Scan for the cell matching the given text and deliver its [x, y] coordinate at center. 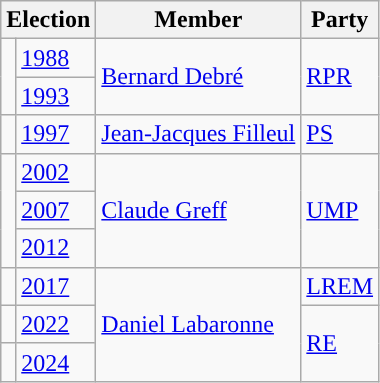
1997 [56, 134]
Election [48, 20]
Bernard Debré [198, 77]
RPR [340, 77]
RE [340, 343]
2002 [56, 172]
LREM [340, 286]
Party [340, 20]
Jean-Jacques Filleul [198, 134]
UMP [340, 210]
1993 [56, 96]
1988 [56, 58]
2022 [56, 324]
2012 [56, 248]
2017 [56, 286]
2007 [56, 210]
Member [198, 20]
2024 [56, 362]
Daniel Labaronne [198, 324]
PS [340, 134]
Claude Greff [198, 210]
